Scan for the cell matching the given text and deliver its (X, Y) coordinate at center. 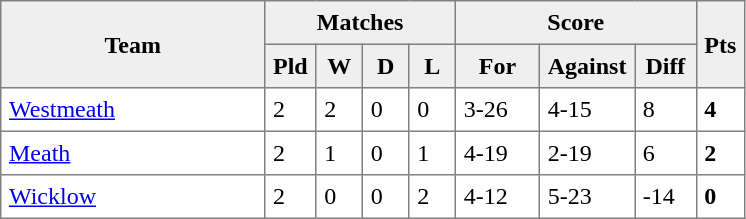
2-19 (586, 153)
Wicklow (133, 197)
Diff (666, 66)
L (432, 66)
5-23 (586, 197)
3-26 (497, 110)
4 (720, 110)
W (339, 66)
For (497, 66)
Pts (720, 44)
4-12 (497, 197)
8 (666, 110)
-14 (666, 197)
4-19 (497, 153)
Matches (360, 23)
Score (576, 23)
Against (586, 66)
D (385, 66)
4-15 (586, 110)
Westmeath (133, 110)
Meath (133, 153)
Team (133, 44)
6 (666, 153)
Pld (290, 66)
